For the text-containing cell, return its midpoint in (x, y) coordinate format. 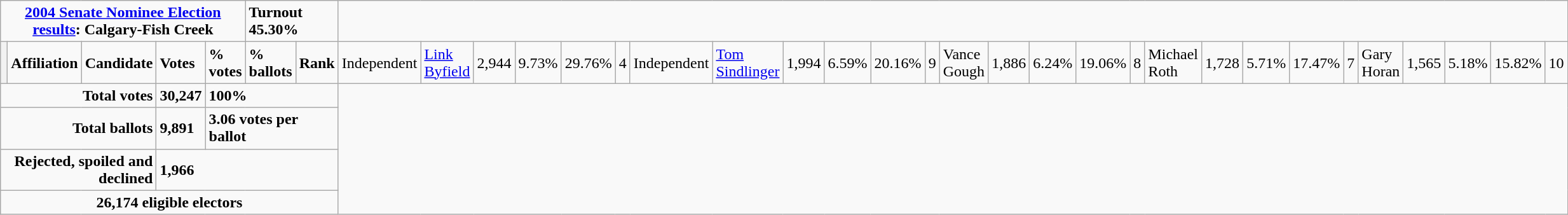
Total ballots (79, 128)
Vance Gough (964, 62)
Affiliation (44, 62)
1,966 (247, 169)
8 (1138, 62)
17.47% (1317, 62)
3.06 votes per ballot (272, 128)
1,565 (1424, 62)
1,994 (803, 62)
4 (623, 62)
6.24% (1053, 62)
6.59% (848, 62)
Candidate (119, 62)
Gary Horan (1381, 62)
10 (1556, 62)
1,728 (1223, 62)
% ballots (271, 62)
Rejected, spoiled and declined (79, 169)
Michael Roth (1173, 62)
1,886 (1009, 62)
5.18% (1468, 62)
Rank (317, 62)
7 (1351, 62)
5.71% (1266, 62)
2004 Senate Nominee Election results: Calgary-Fish Creek (123, 22)
9,891 (181, 128)
20.16% (897, 62)
Link Byfield (447, 62)
19.06% (1103, 62)
Tom Sindlinger (747, 62)
Votes (181, 62)
30,247 (181, 95)
% votes (225, 62)
100% (272, 95)
9 (932, 62)
9.73% (538, 62)
26,174 eligible electors (169, 202)
Total votes (79, 95)
Turnout 45.30% (292, 22)
15.82% (1518, 62)
29.76% (589, 62)
2,944 (494, 62)
